Pinpoint the cell where the given text exists, returning its [x, y] midpoint coordinate. 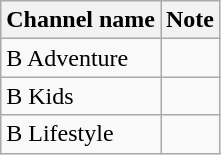
B Lifestyle [81, 134]
B Kids [81, 96]
Note [190, 20]
B Adventure [81, 58]
Channel name [81, 20]
